Search for the cell housing the specified text and yield its [x, y] center coordinate. 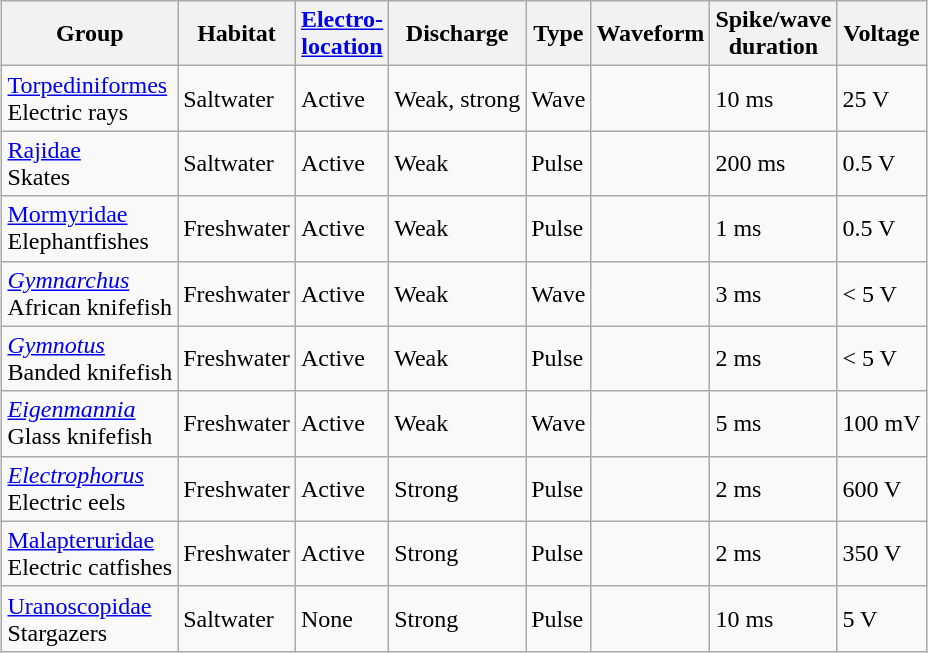
TorpediniformesElectric rays [90, 98]
Weak, strong [458, 98]
Waveform [650, 34]
5 V [882, 618]
Type [558, 34]
350 V [882, 554]
MormyridaeElephantfishes [90, 228]
200 ms [774, 164]
1 ms [774, 228]
GymnarchusAfrican knifefish [90, 294]
Voltage [882, 34]
600 V [882, 488]
Habitat [237, 34]
25 V [882, 98]
None [342, 618]
Discharge [458, 34]
5 ms [774, 424]
Electro-location [342, 34]
MalapteruridaeElectric catfishes [90, 554]
100 mV [882, 424]
Group [90, 34]
ElectrophorusElectric eels [90, 488]
EigenmanniaGlass knifefish [90, 424]
RajidaeSkates [90, 164]
UranoscopidaeStargazers [90, 618]
3 ms [774, 294]
GymnotusBanded knifefish [90, 358]
Spike/waveduration [774, 34]
